Find where the given text appears and provide that cell's center as [X, Y] coordinate. 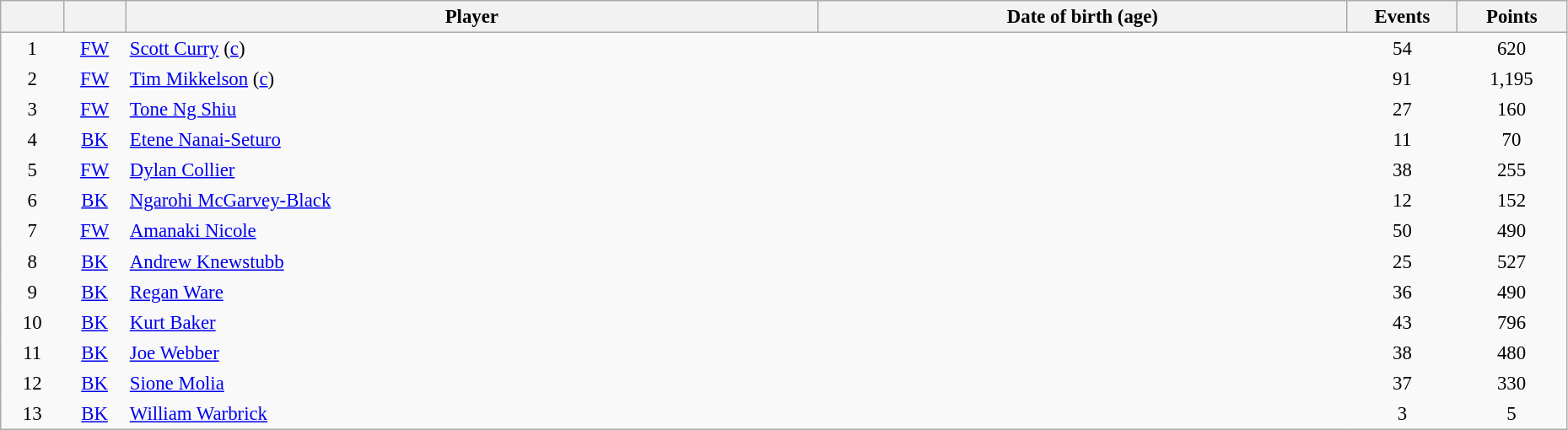
2 [32, 78]
91 [1402, 78]
Scott Curry (c) [471, 49]
37 [1402, 383]
1,195 [1511, 78]
7 [32, 231]
27 [1402, 109]
4 [32, 140]
Etene Nanai-Seturo [471, 140]
36 [1402, 292]
10 [32, 322]
9 [32, 292]
160 [1511, 109]
Amanaki Nicole [471, 231]
527 [1511, 261]
70 [1511, 140]
Joe Webber [471, 352]
Ngarohi McGarvey-Black [471, 201]
Tone Ng Shiu [471, 109]
1 [32, 49]
50 [1402, 231]
13 [32, 413]
43 [1402, 322]
Date of birth (age) [1082, 17]
255 [1511, 170]
330 [1511, 383]
620 [1511, 49]
Kurt Baker [471, 322]
Events [1402, 17]
William Warbrick [471, 413]
8 [32, 261]
Points [1511, 17]
Player [471, 17]
54 [1402, 49]
152 [1511, 201]
480 [1511, 352]
796 [1511, 322]
6 [32, 201]
Andrew Knewstubb [471, 261]
Sione Molia [471, 383]
Tim Mikkelson (c) [471, 78]
25 [1402, 261]
Dylan Collier [471, 170]
Regan Ware [471, 292]
